Detect which cell encompasses the target text, then output its [x, y] center coordinate. 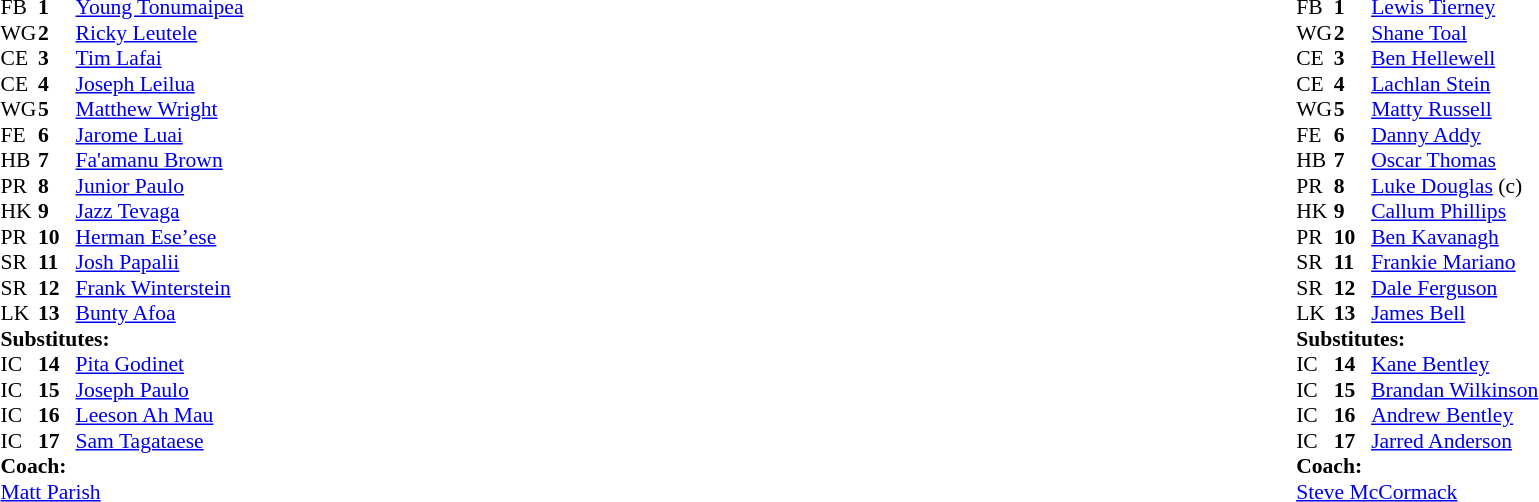
Jarred Anderson [1454, 441]
Dale Ferguson [1454, 288]
Bunty Afoa [160, 313]
Junior Paulo [160, 186]
Fa'amanu Brown [160, 161]
Lachlan Stein [1454, 84]
Matty Russell [1454, 109]
Callum Phillips [1454, 211]
Frank Winterstein [160, 288]
Joseph Paulo [160, 390]
Luke Douglas (c) [1454, 186]
Tim Lafai [160, 59]
Shane Toal [1454, 33]
Danny Addy [1454, 135]
Pita Godinet [160, 365]
Oscar Thomas [1454, 161]
Herman Ese’ese [160, 237]
Ben Kavanagh [1454, 237]
Jazz Tevaga [160, 211]
Brandan Wilkinson [1454, 390]
Leeson Ah Mau [160, 415]
Josh Papalii [160, 263]
Kane Bentley [1454, 365]
Frankie Mariano [1454, 263]
Matthew Wright [160, 109]
Andrew Bentley [1454, 415]
Jarome Luai [160, 135]
Joseph Leilua [160, 84]
Ricky Leutele [160, 33]
Sam Tagataese [160, 441]
Ben Hellewell [1454, 59]
James Bell [1454, 313]
